Determine the [x, y] coordinate at the center of the cell enclosing the given text.  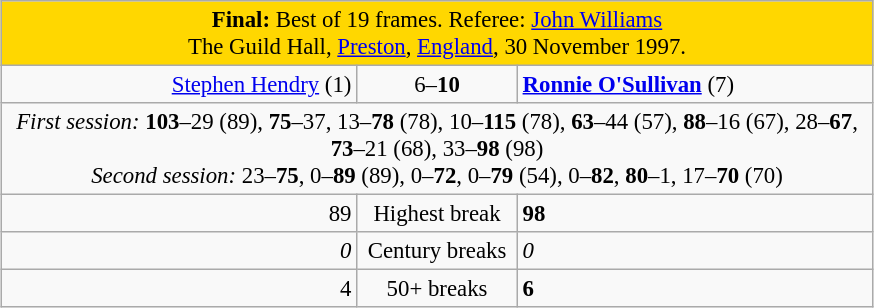
6 [695, 289]
89 [179, 214]
Final: Best of 19 frames. Referee: John WilliamsThe Guild Hall, Preston, England, 30 November 1997. [437, 34]
98 [695, 214]
4 [179, 289]
Century breaks [438, 251]
50+ breaks [438, 289]
Highest break [438, 214]
Ronnie O'Sullivan (7) [695, 85]
6–10 [438, 85]
Stephen Hendry (1) [179, 85]
